Provide the (x, y) coordinate of the cell's center where the given text is located.  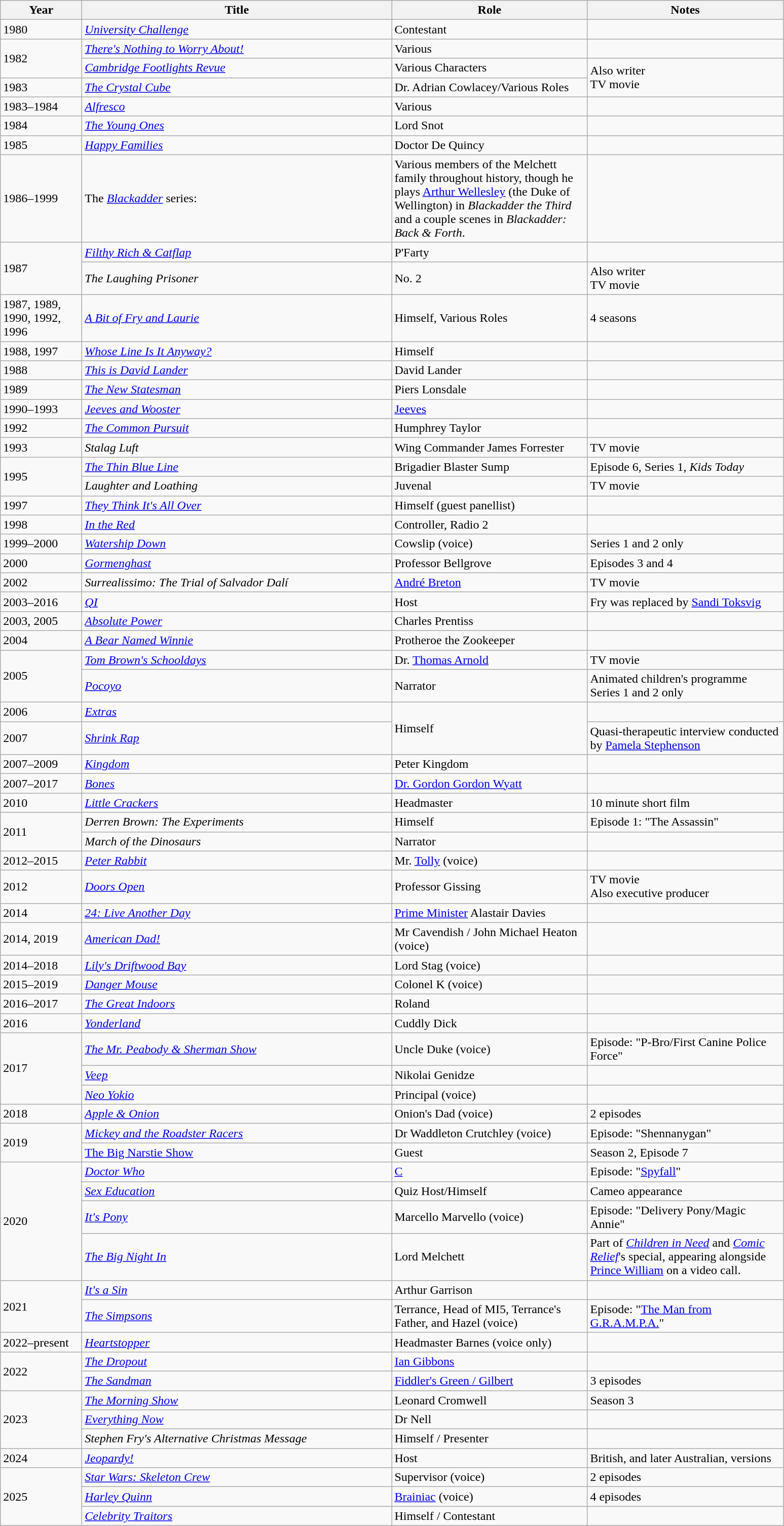
Terrance, Head of MI5, Terrance's Father, and Hazel (voice) (490, 1316)
2021 (42, 1307)
Harley Quinn (237, 1497)
Cuddly Dick (490, 1023)
The Young Ones (237, 126)
The Laughing Prisoner (237, 278)
Celebrity Traitors (237, 1516)
Pocoyo (237, 686)
They Think It's All Over (237, 505)
The Mr. Peabody & Sherman Show (237, 1049)
Lord Snot (490, 126)
Episode 6, Series 1, Kids Today (685, 467)
A Bit of Fry and Laurie (237, 318)
Bones (237, 784)
2014–2018 (42, 965)
Supervisor (voice) (490, 1477)
1983 (42, 87)
Headmaster Barnes (voice only) (490, 1342)
Cambridge Footlights Revue (237, 68)
The Big Narstie Show (237, 1152)
In the Red (237, 525)
Guest (490, 1152)
Stephen Fry's Alternative Christmas Message (237, 1439)
Role (490, 10)
Quasi-therapeutic interview conducted by Pamela Stephenson (685, 738)
Himself / Presenter (490, 1439)
Title (237, 10)
Extras (237, 712)
Episode: "Shennanygan" (685, 1133)
Leonard Cromwell (490, 1400)
No. 2 (490, 278)
Kingdom (237, 764)
Surrealissimo: The Trial of Salvador Dalí (237, 582)
2018 (42, 1114)
Charles Prentiss (490, 621)
Year (42, 10)
Doors Open (237, 887)
2022–present (42, 1342)
Various Characters (490, 68)
The Great Indoors (237, 1003)
Peter Kingdom (490, 764)
Protheroe the Zookeeper (490, 640)
2002 (42, 582)
1990–1993 (42, 409)
4 episodes (685, 1497)
Brigadier Blaster Sump (490, 467)
Doctor De Quincy (490, 145)
Principal (voice) (490, 1095)
Dr. Gordon Gordon Wyatt (490, 784)
1995 (42, 476)
Onion's Dad (voice) (490, 1114)
3 episodes (685, 1381)
Part of Children in Need and Comic Relief's special, appearing alongside Prince William on a video call. (685, 1257)
Episode: "P-Bro/First Canine Police Force" (685, 1049)
The Blackadder series: (237, 199)
Star Wars: Skeleton Crew (237, 1477)
Ian Gibbons (490, 1361)
André Breton (490, 582)
2003–2016 (42, 602)
Dr. Thomas Arnold (490, 659)
Laughter and Loathing (237, 486)
American Dad! (237, 939)
24: Live Another Day (237, 913)
Season 2, Episode 7 (685, 1152)
Professor Gissing (490, 887)
Jeeves (490, 409)
British, and later Australian, versions (685, 1458)
Episode: "Delivery Pony/Magic Annie" (685, 1217)
Filthy Rich & Catflap (237, 252)
Mr Cavendish / John Michael Heaton (voice) (490, 939)
Episode 1: "The Assassin" (685, 822)
It's a Sin (237, 1290)
Watership Down (237, 544)
2006 (42, 712)
2025 (42, 1497)
March of the Dinosaurs (237, 841)
1999–2000 (42, 544)
1988, 1997 (42, 351)
Peter Rabbit (237, 861)
Controller, Radio 2 (490, 525)
2007 (42, 738)
2007–2009 (42, 764)
Sex Education (237, 1191)
P'Farty (490, 252)
2004 (42, 640)
QI (237, 602)
Mickey and the Roadster Racers (237, 1133)
1986–1999 (42, 199)
Himself / Contestant (490, 1516)
There's Nothing to Worry About! (237, 49)
2016–2017 (42, 1003)
2007–2017 (42, 784)
1989 (42, 390)
Piers Lonsdale (490, 390)
Gormenghast (237, 563)
The New Statesman (237, 390)
Mr. Tolly (voice) (490, 861)
Episode: "Spyfall" (685, 1172)
Fry was replaced by Sandi Toksvig (685, 602)
Alfresco (237, 106)
Himself (guest panellist) (490, 505)
1983–1984 (42, 106)
Lord Melchett (490, 1257)
Series 1 and 2 only (685, 544)
Professor Bellgrove (490, 563)
Animated children's programmeSeries 1 and 2 only (685, 686)
Danger Mouse (237, 984)
It's Pony (237, 1217)
1993 (42, 448)
2005 (42, 676)
Colonel K (voice) (490, 984)
The Dropout (237, 1361)
2011 (42, 832)
The Simpsons (237, 1316)
2020 (42, 1221)
David Lander (490, 370)
Cameo appearance (685, 1191)
Uncle Duke (voice) (490, 1049)
Humphrey Taylor (490, 428)
2014 (42, 913)
1982 (42, 58)
Veep (237, 1075)
Episodes 3 and 4 (685, 563)
The Crystal Cube (237, 87)
Episode: "The Man from G.R.A.M.P.A." (685, 1316)
Tom Brown's Schooldays (237, 659)
2012–2015 (42, 861)
2012 (42, 887)
C (490, 1172)
Yonderland (237, 1023)
Lord Stag (voice) (490, 965)
Stalag Luft (237, 448)
Nikolai Genidze (490, 1075)
Season 3 (685, 1400)
The Sandman (237, 1381)
The Thin Blue Line (237, 467)
TV movieAlso executive producer (685, 887)
1984 (42, 126)
The Big Night In (237, 1257)
1998 (42, 525)
The Morning Show (237, 1400)
Himself, Various Roles (490, 318)
Lily's Driftwood Bay (237, 965)
Cowslip (voice) (490, 544)
Derren Brown: The Experiments (237, 822)
Juvenal (490, 486)
2016 (42, 1023)
Headmaster (490, 803)
Doctor Who (237, 1172)
1987 (42, 269)
Little Crackers (237, 803)
1988 (42, 370)
Jeeves and Wooster (237, 409)
2015–2019 (42, 984)
2003, 2005 (42, 621)
2000 (42, 563)
Arthur Garrison (490, 1290)
The Common Pursuit (237, 428)
Everything Now (237, 1420)
Notes (685, 10)
Happy Families (237, 145)
1980 (42, 29)
This is David Lander (237, 370)
2024 (42, 1458)
Wing Commander James Forrester (490, 448)
Roland (490, 1003)
Absolute Power (237, 621)
Jeopardy! (237, 1458)
Fiddler's Green / Gilbert (490, 1381)
Dr Waddleton Crutchley (voice) (490, 1133)
Heartstopper (237, 1342)
2022 (42, 1371)
1992 (42, 428)
Contestant (490, 29)
Shrink Rap (237, 738)
1985 (42, 145)
Neo Yokio (237, 1095)
Apple & Onion (237, 1114)
10 minute short film (685, 803)
Brainiac (voice) (490, 1497)
Marcello Marvello (voice) (490, 1217)
2014, 2019 (42, 939)
University Challenge (237, 29)
Dr Nell (490, 1420)
Dr. Adrian Cowlacey/Various Roles (490, 87)
1987, 1989, 1990, 1992, 1996 (42, 318)
Whose Line Is It Anyway? (237, 351)
A Bear Named Winnie (237, 640)
2010 (42, 803)
Quiz Host/Himself (490, 1191)
Prime Minister Alastair Davies (490, 913)
2017 (42, 1068)
2019 (42, 1143)
2023 (42, 1420)
1997 (42, 505)
4 seasons (685, 318)
